Find where the given text appears and provide that cell's center as (X, Y) coordinate. 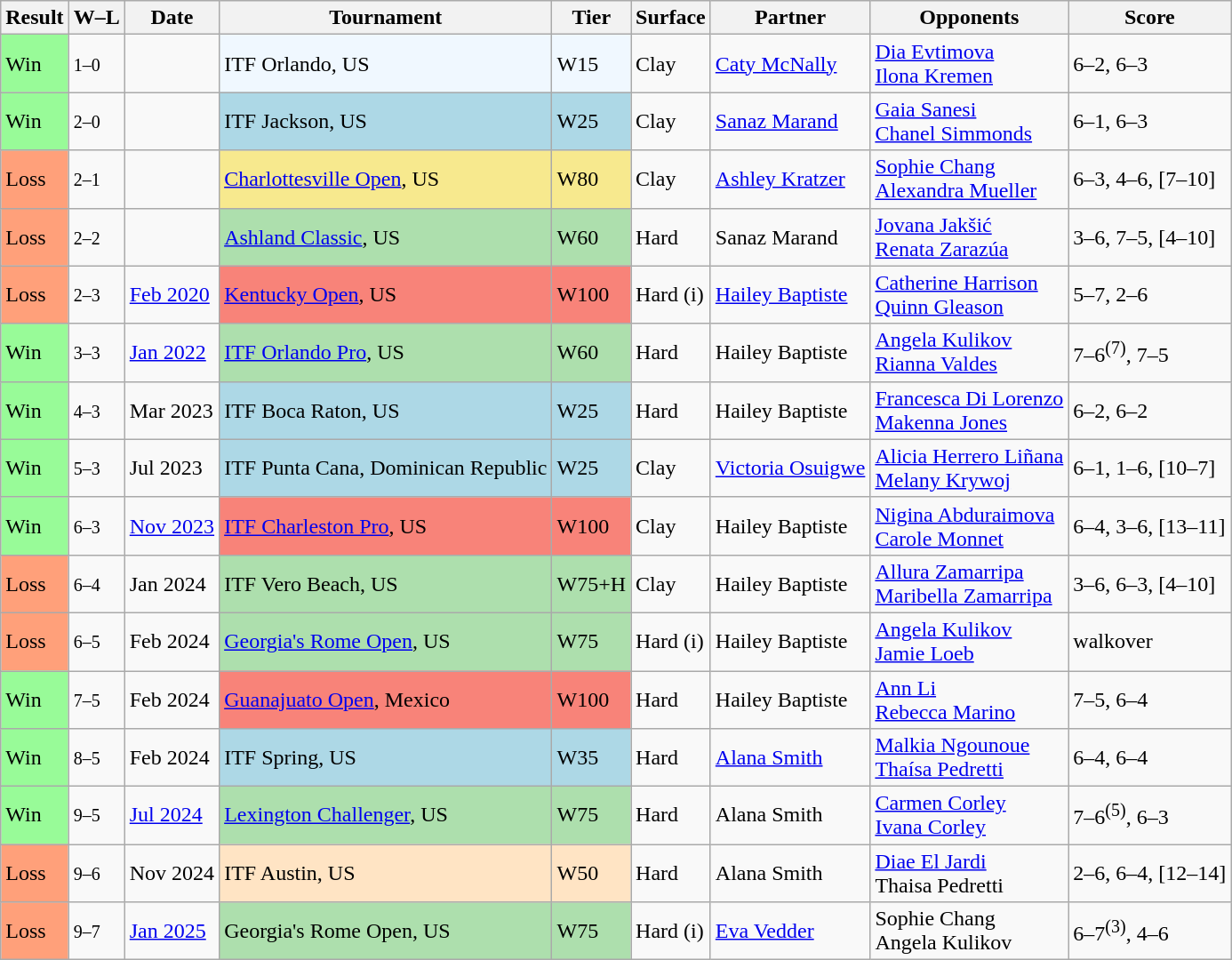
ITF Orlando Pro, US (386, 352)
Charlottesville Open, US (386, 180)
3–3 (96, 352)
Jovana Jakšić Renata Zarazúa (969, 236)
Tournament (386, 18)
Partner (790, 18)
Ann Li Rebecca Marino (969, 699)
Alicia Herrero Liñana Melany Krywoj (969, 468)
9–5 (96, 816)
ITF Orlando, US (386, 64)
ITF Punta Cana, Dominican Republic (386, 468)
6–1, 6–3 (1150, 121)
Allura Zamarripa Maribella Zamarripa (969, 583)
Gaia Sanesi Chanel Simmonds (969, 121)
Kentucky Open, US (386, 295)
W35 (592, 757)
2–3 (96, 295)
ITF Spring, US (386, 757)
ITF Boca Raton, US (386, 411)
7–5 (96, 699)
W–L (96, 18)
ITF Charleston Pro, US (386, 526)
6–3 (96, 526)
Surface (671, 18)
ITF Vero Beach, US (386, 583)
6–4, 6–4 (1150, 757)
Ashley Kratzer (790, 180)
7–6(7), 7–5 (1150, 352)
1–0 (96, 64)
6–5 (96, 642)
2–1 (96, 180)
4–3 (96, 411)
W15 (592, 64)
Sophie Chang Angela Kulikov (969, 932)
Francesca Di Lorenzo Makenna Jones (969, 411)
Ashland Classic, US (386, 236)
Sophie Chang Alexandra Mueller (969, 180)
walkover (1150, 642)
Jan 2024 (172, 583)
8–5 (96, 757)
6–4, 3–6, [13–11] (1150, 526)
Nov 2024 (172, 873)
Opponents (969, 18)
Feb 2020 (172, 295)
ITF Jackson, US (386, 121)
Date (172, 18)
Angela Kulikov Jamie Loeb (969, 642)
6–2, 6–3 (1150, 64)
9–7 (96, 932)
Carmen Corley Ivana Corley (969, 816)
Result (35, 18)
Jul 2023 (172, 468)
Caty McNally (790, 64)
9–6 (96, 873)
6–4 (96, 583)
6–3, 4–6, [7–10] (1150, 180)
W80 (592, 180)
ITF Austin, US (386, 873)
Jan 2025 (172, 932)
Catherine Harrison Quinn Gleason (969, 295)
6–7(3), 4–6 (1150, 932)
Jul 2024 (172, 816)
Score (1150, 18)
Lexington Challenger, US (386, 816)
Nigina Abduraimova Carole Monnet (969, 526)
3–6, 6–3, [4–10] (1150, 583)
6–2, 6–2 (1150, 411)
Angela Kulikov Rianna Valdes (969, 352)
2–6, 6–4, [12–14] (1150, 873)
5–3 (96, 468)
7–6(5), 6–3 (1150, 816)
W50 (592, 873)
5–7, 2–6 (1150, 295)
W75+H (592, 583)
Victoria Osuigwe (790, 468)
2–2 (96, 236)
Malkia Ngounoue Thaísa Pedretti (969, 757)
Jan 2022 (172, 352)
Dia Evtimova Ilona Kremen (969, 64)
2–0 (96, 121)
Eva Vedder (790, 932)
Nov 2023 (172, 526)
6–1, 1–6, [10–7] (1150, 468)
Tier (592, 18)
7–5, 6–4 (1150, 699)
Mar 2023 (172, 411)
Guanajuato Open, Mexico (386, 699)
3–6, 7–5, [4–10] (1150, 236)
Diae El Jardi Thaisa Pedretti (969, 873)
